Return [X, Y] of the center of cell containing provided text 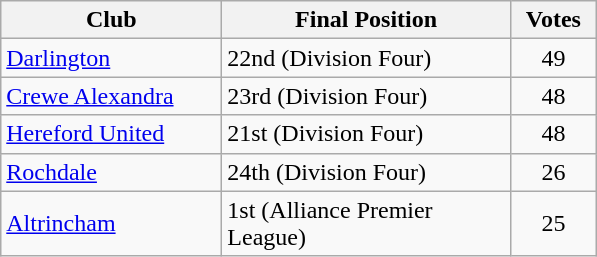
Hereford United [112, 134]
Darlington [112, 58]
Altrincham [112, 224]
Crewe Alexandra [112, 96]
Rochdale [112, 172]
25 [553, 224]
Votes [553, 20]
24th (Division Four) [366, 172]
49 [553, 58]
Club [112, 20]
26 [553, 172]
23rd (Division Four) [366, 96]
1st (Alliance Premier League) [366, 224]
Final Position [366, 20]
22nd (Division Four) [366, 58]
21st (Division Four) [366, 134]
